Pinpoint the cell where the given text exists, returning its [x, y] midpoint coordinate. 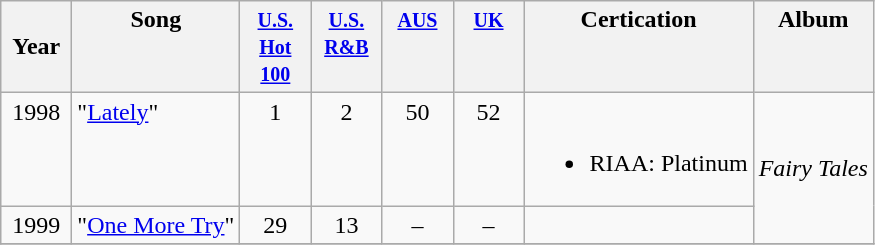
Certication [638, 47]
Song [156, 47]
Fairy Tales [813, 168]
1 [276, 150]
"Lately" [156, 150]
2 [346, 150]
50 [418, 150]
1998 [36, 150]
Year [36, 47]
U.S. Hot 100 [276, 47]
1999 [36, 225]
13 [346, 225]
U.S. R&B [346, 47]
Album [813, 47]
AUS [418, 47]
29 [276, 225]
"One More Try" [156, 225]
52 [488, 150]
UK [488, 47]
RIAA: Platinum [638, 150]
